Return (x, y) of the center of cell containing provided text 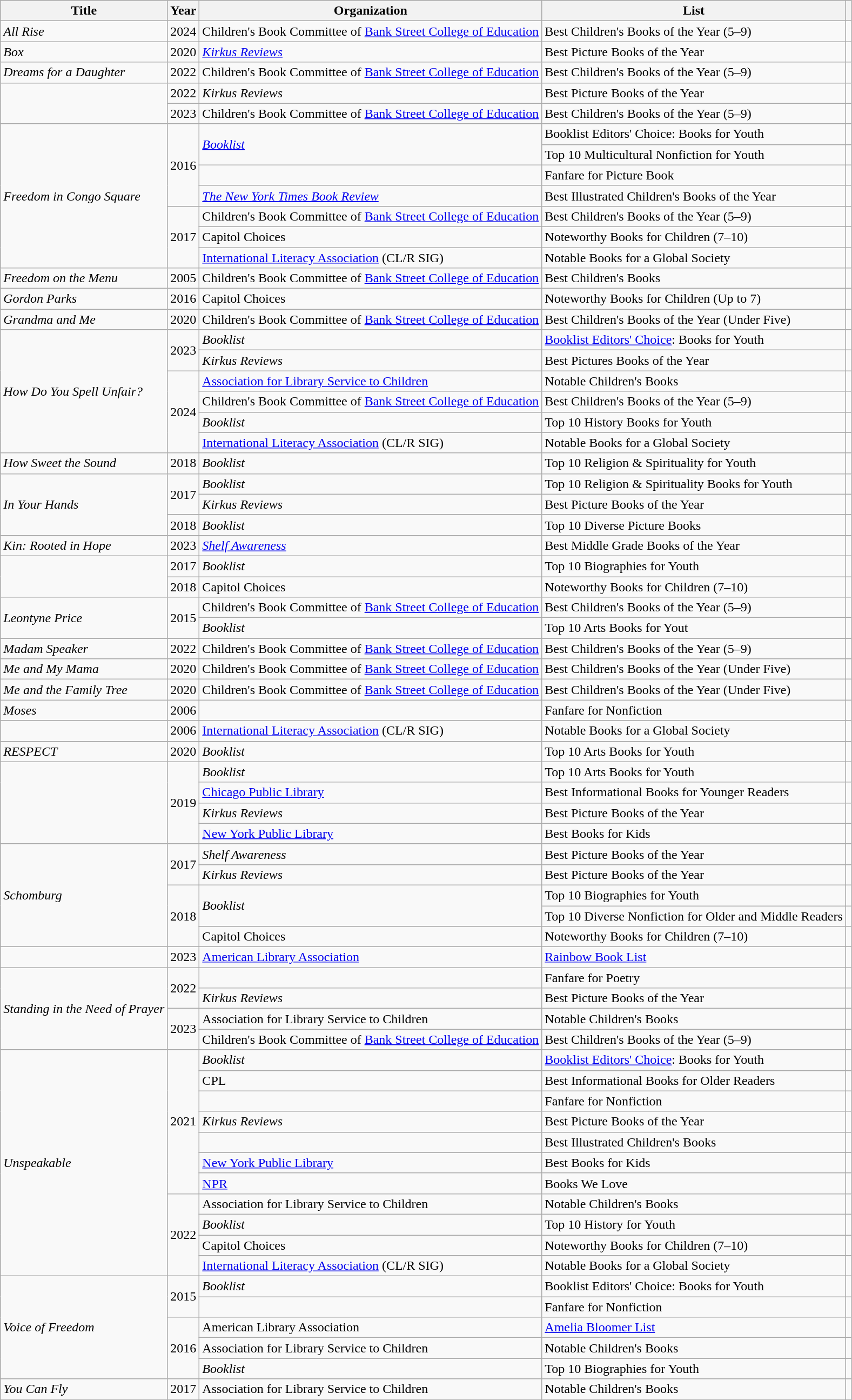
2019 (184, 803)
Me and the Family Tree (84, 690)
RESPECT (84, 751)
Top 10 History Books for Youth (694, 422)
Standing in the Need of Prayer (84, 1009)
Me and My Mama (84, 669)
Books We Love (694, 1183)
Best Middle Grade Books of the Year (694, 545)
Grandma and Me (84, 319)
The New York Times Book Review (371, 196)
Top 10 Religion & Spirituality Books for Youth (694, 484)
How Sweet the Sound (84, 463)
Best Children's Books (694, 278)
NPR (371, 1183)
Chicago Public Library (371, 792)
In Your Hands (84, 504)
All Rise (84, 31)
Best Informational Books for Younger Readers (694, 792)
Madam Speaker (84, 649)
Amelia Bloomer List (694, 1328)
Top 10 Diverse Nonfiction for Older and Middle Readers (694, 916)
Year (184, 11)
Top 10 History for Youth (694, 1224)
Best Informational Books for Older Readers (694, 1081)
Noteworthy Books for Children (Up to 7) (694, 299)
Dreams for a Daughter (84, 72)
Fanfare for Poetry (694, 978)
Freedom on the Menu (84, 278)
2021 (184, 1122)
Best Illustrated Children's Books of the Year (694, 196)
CPL (371, 1081)
You Can Fly (84, 1389)
List (694, 11)
Top 10 Religion & Spirituality for Youth (694, 463)
Fanfare for Picture Book (694, 175)
Best Illustrated Children's Books (694, 1142)
Top 10 Arts Books for Yout (694, 628)
2005 (184, 278)
Freedom in Congo Square (84, 196)
Kin: Rooted in Hope (84, 545)
Top 10 Diverse Picture Books (694, 525)
Best Pictures Books of the Year (694, 361)
Organization (371, 11)
Moses (84, 710)
Rainbow Book List (694, 957)
Voice of Freedom (84, 1328)
Schomburg (84, 895)
Box (84, 52)
How Do You Spell Unfair? (84, 391)
Leontyne Price (84, 618)
Gordon Parks (84, 299)
Top 10 Multicultural Nonfiction for Youth (694, 155)
Unspeakable (84, 1163)
Title (84, 11)
